Scan for the cell matching the given text and deliver its [x, y] coordinate at center. 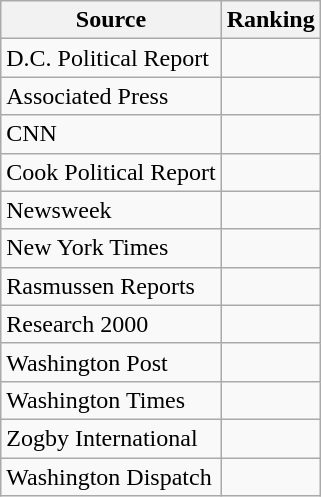
Zogby International [111, 438]
Newsweek [111, 210]
Washington Post [111, 362]
Ranking [270, 20]
Source [111, 20]
D.C. Political Report [111, 58]
Rasmussen Reports [111, 286]
CNN [111, 134]
Cook Political Report [111, 172]
Washington Times [111, 400]
Research 2000 [111, 324]
Associated Press [111, 96]
Washington Dispatch [111, 477]
New York Times [111, 248]
